Identify which cell holds the provided text, then report its (X, Y) central coordinate. 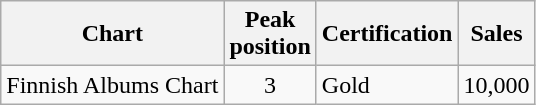
Chart (112, 34)
Finnish Albums Chart (112, 85)
Gold (387, 85)
10,000 (496, 85)
Sales (496, 34)
Peakposition (270, 34)
3 (270, 85)
Certification (387, 34)
